Find where the given text appears and provide that cell's center as (X, Y) coordinate. 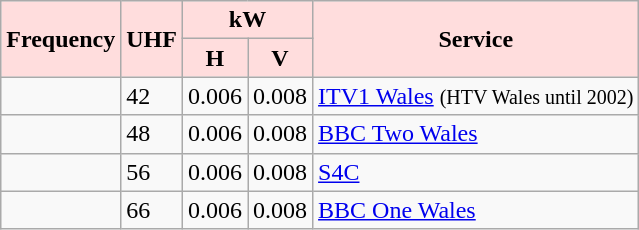
Frequency (61, 39)
BBC Two Wales (476, 134)
S4C (476, 172)
UHF (152, 39)
56 (152, 172)
66 (152, 210)
42 (152, 96)
V (280, 58)
ITV1 Wales (HTV Wales until 2002) (476, 96)
Service (476, 39)
H (214, 58)
48 (152, 134)
kW (247, 20)
BBC One Wales (476, 210)
